Output the [x, y] coordinate of the center of the cell containing the given text.  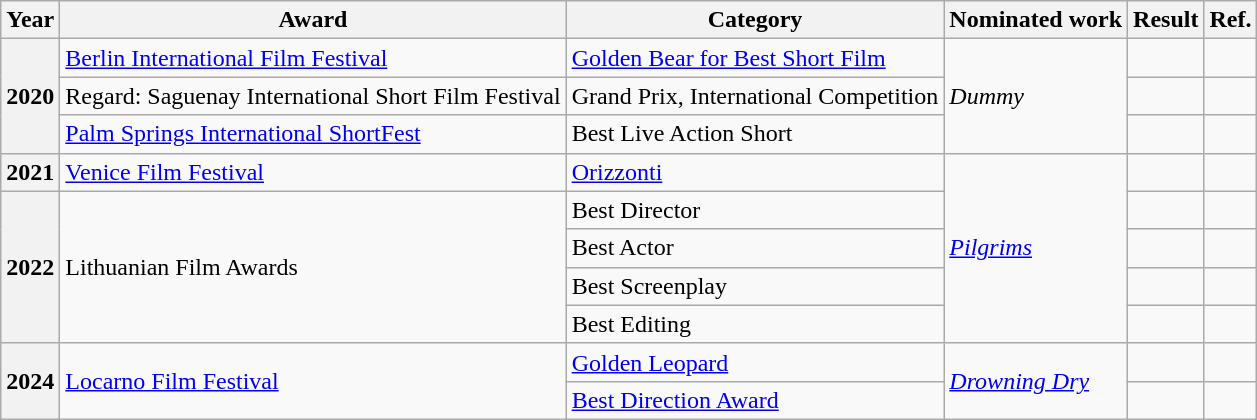
Best Direction Award [755, 400]
2022 [30, 267]
Result [1166, 20]
Lithuanian Film Awards [313, 267]
Venice Film Festival [313, 172]
Dummy [1036, 96]
Best Actor [755, 248]
2021 [30, 172]
Ref. [1230, 20]
Golden Leopard [755, 362]
Golden Bear for Best Short Film [755, 58]
2024 [30, 381]
Best Live Action Short [755, 134]
Award [313, 20]
Best Screenplay [755, 286]
Regard: Saguenay International Short Film Festival [313, 96]
Pilgrims [1036, 248]
Locarno Film Festival [313, 381]
Nominated work [1036, 20]
Year [30, 20]
Best Editing [755, 324]
Orizzonti [755, 172]
2020 [30, 96]
Category [755, 20]
Grand Prix, International Competition [755, 96]
Drowning Dry [1036, 381]
Best Director [755, 210]
Palm Springs International ShortFest [313, 134]
Berlin International Film Festival [313, 58]
